Output the [X, Y] coordinate of the center of the cell containing the given text.  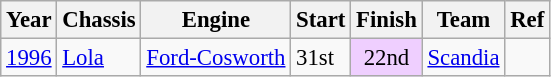
Chassis [99, 20]
Ford-Cosworth [216, 58]
22nd [386, 58]
Ref [528, 20]
Finish [386, 20]
Scandia [464, 58]
31st [321, 58]
1996 [29, 58]
Team [464, 20]
Lola [99, 58]
Engine [216, 20]
Year [29, 20]
Start [321, 20]
